Find where the given text appears and provide that cell's center as [X, Y] coordinate. 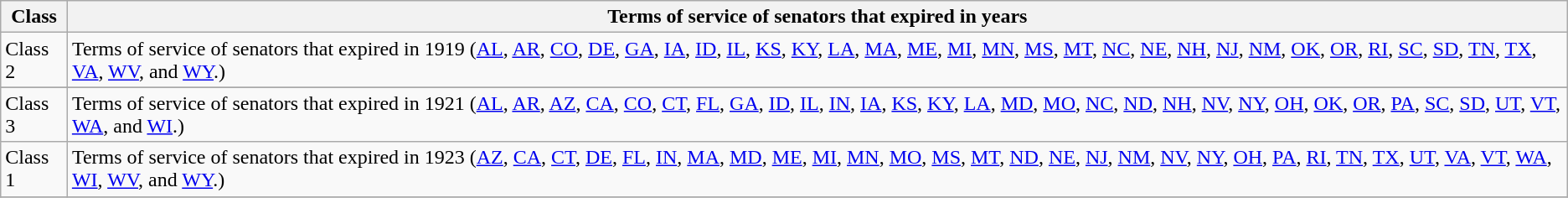
Class 2 [34, 60]
Class 1 [34, 169]
Class [34, 17]
Terms of service of senators that expired in years [818, 17]
Class 3 [34, 114]
